Capture the cell that displays the provided text and extract its (X, Y) central coordinate. 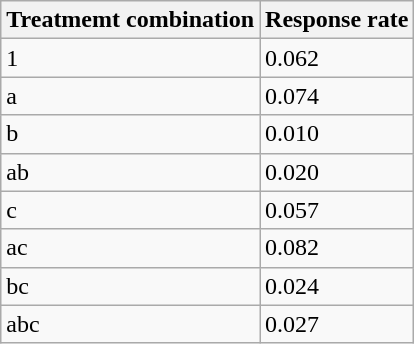
Response rate (337, 20)
ab (130, 172)
0.010 (337, 134)
0.074 (337, 96)
Treatmemt combination (130, 20)
0.057 (337, 210)
ac (130, 248)
c (130, 210)
0.027 (337, 324)
bc (130, 286)
0.020 (337, 172)
0.082 (337, 248)
b (130, 134)
0.062 (337, 58)
abc (130, 324)
a (130, 96)
1 (130, 58)
0.024 (337, 286)
